Locate the cell with the specified text and output its (x, y) center coordinate. 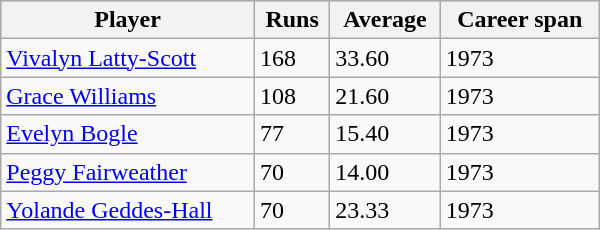
23.33 (385, 210)
Grace Williams (128, 96)
Peggy Fairweather (128, 172)
21.60 (385, 96)
Vivalyn Latty-Scott (128, 58)
Yolande Geddes-Hall (128, 210)
Runs (292, 20)
33.60 (385, 58)
Career span (520, 20)
Player (128, 20)
108 (292, 96)
168 (292, 58)
Average (385, 20)
15.40 (385, 134)
14.00 (385, 172)
77 (292, 134)
Evelyn Bogle (128, 134)
